Pinpoint the cell where the given text exists, returning its [x, y] midpoint coordinate. 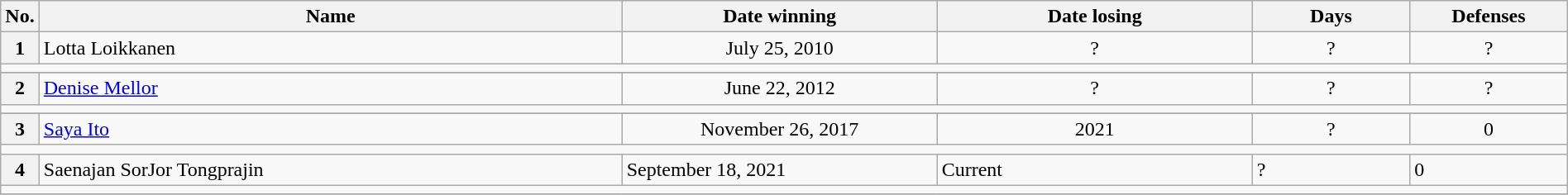
2 [20, 88]
Days [1331, 17]
September 18, 2021 [779, 169]
1 [20, 48]
November 26, 2017 [779, 129]
Date winning [779, 17]
Saya Ito [331, 129]
Defenses [1489, 17]
3 [20, 129]
July 25, 2010 [779, 48]
Saenajan SorJor Tongprajin [331, 169]
No. [20, 17]
Lotta Loikkanen [331, 48]
Denise Mellor [331, 88]
June 22, 2012 [779, 88]
4 [20, 169]
Current [1095, 169]
Name [331, 17]
2021 [1095, 129]
Date losing [1095, 17]
